Return (x, y) of the center of cell containing provided text 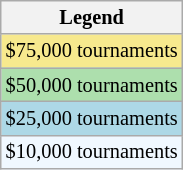
$50,000 tournaments (92, 85)
$75,000 tournaments (92, 51)
Legend (92, 17)
$25,000 tournaments (92, 118)
$10,000 tournaments (92, 152)
